Detect which cell encompasses the target text, then output its (x, y) center coordinate. 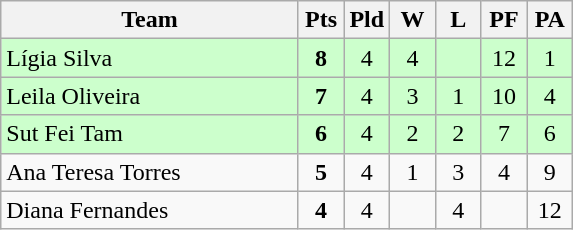
W (413, 20)
Diana Fernandes (150, 210)
Sut Fei Tam (150, 134)
Lígia Silva (150, 58)
5 (321, 172)
Ana Teresa Torres (150, 172)
9 (550, 172)
Pld (367, 20)
Team (150, 20)
PA (550, 20)
Pts (321, 20)
10 (504, 96)
PF (504, 20)
L (458, 20)
Leila Oliveira (150, 96)
8 (321, 58)
